Locate the cell with the specified text and output its [X, Y] center coordinate. 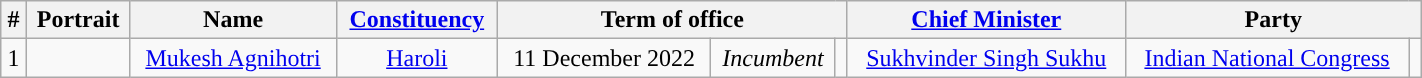
Indian National Congress [1267, 58]
# [14, 20]
11 December 2022 [604, 58]
Incumbent [773, 58]
Haroli [416, 58]
Chief Minister [986, 20]
Constituency [416, 20]
Portrait [78, 20]
Mukesh Agnihotri [233, 58]
Name [233, 20]
Sukhvinder Singh Sukhu [986, 58]
1 [14, 58]
Party [1273, 20]
Term of office [672, 20]
